Determine the (x, y) coordinate at the center of the cell enclosing the given text.  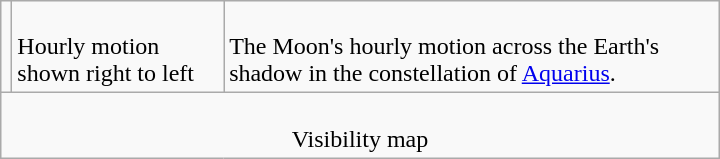
Visibility map (360, 126)
Hourly motion shown right to left (118, 47)
The Moon's hourly motion across the Earth's shadow in the constellation of Aquarius. (472, 47)
